From the cell containing the given text, extract its center point as (X, Y) coordinate. 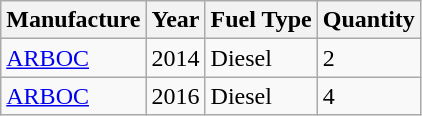
Fuel Type (261, 20)
2014 (176, 58)
2 (368, 58)
Year (176, 20)
2016 (176, 96)
Manufacture (74, 20)
Quantity (368, 20)
4 (368, 96)
